Search for the cell housing the specified text and yield its [x, y] center coordinate. 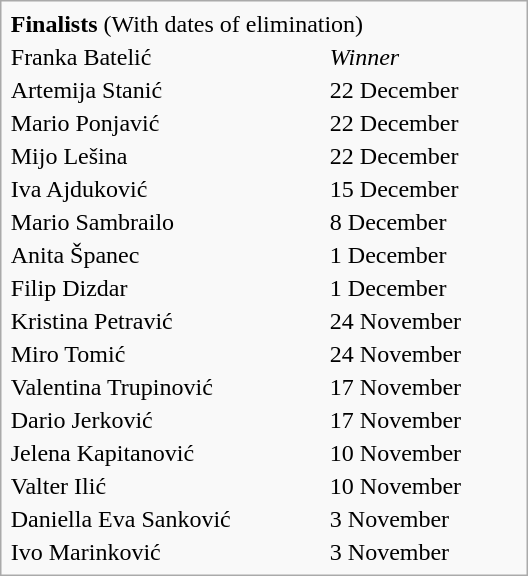
Winner [423, 57]
Miro Tomić [167, 354]
Kristina Petravić [167, 321]
Mario Sambrailo [167, 222]
Iva Ajduković [167, 189]
Valentina Trupinović [167, 387]
Anita Španec [167, 255]
8 December [423, 222]
15 December [423, 189]
Dario Jerković [167, 420]
Finalists (With dates of elimination) [264, 24]
Daniella Eva Sanković [167, 519]
Jelena Kapitanović [167, 453]
Filip Dizdar [167, 288]
Franka Batelić [167, 57]
Ivo Marinković [167, 552]
Valter Ilić [167, 486]
Artemija Stanić [167, 90]
Mario Ponjavić [167, 123]
Mijo Lešina [167, 156]
